Pinpoint the cell where the given text exists, returning its [X, Y] midpoint coordinate. 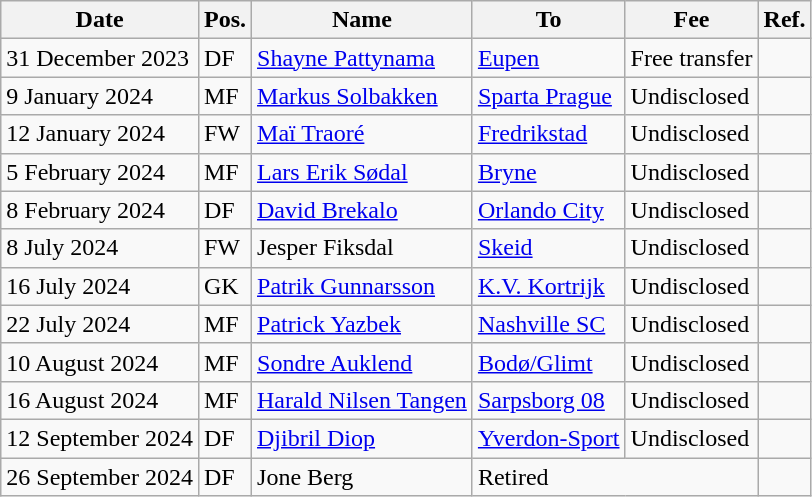
Maï Traoré [362, 134]
Jone Berg [362, 477]
16 August 2024 [100, 400]
31 December 2023 [100, 58]
Fee [692, 20]
Yverdon-Sport [548, 438]
Markus Solbakken [362, 96]
Fredrikstad [548, 134]
26 September 2024 [100, 477]
Ref. [784, 20]
Date [100, 20]
Bodø/Glimt [548, 362]
David Brekalo [362, 210]
16 July 2024 [100, 286]
9 January 2024 [100, 96]
To [548, 20]
22 July 2024 [100, 324]
GK [224, 286]
12 January 2024 [100, 134]
Eupen [548, 58]
10 August 2024 [100, 362]
Free transfer [692, 58]
12 September 2024 [100, 438]
Sondre Auklend [362, 362]
Patrick Yazbek [362, 324]
Harald Nilsen Tangen [362, 400]
Shayne Pattynama [362, 58]
Orlando City [548, 210]
Djibril Diop [362, 438]
Pos. [224, 20]
Lars Erik Sødal [362, 172]
Retired [615, 477]
5 February 2024 [100, 172]
Name [362, 20]
Skeid [548, 248]
Bryne [548, 172]
Sparta Prague [548, 96]
K.V. Kortrijk [548, 286]
Patrik Gunnarsson [362, 286]
8 February 2024 [100, 210]
Nashville SC [548, 324]
8 July 2024 [100, 248]
Jesper Fiksdal [362, 248]
Sarpsborg 08 [548, 400]
